Capture the cell that displays the provided text and extract its (x, y) central coordinate. 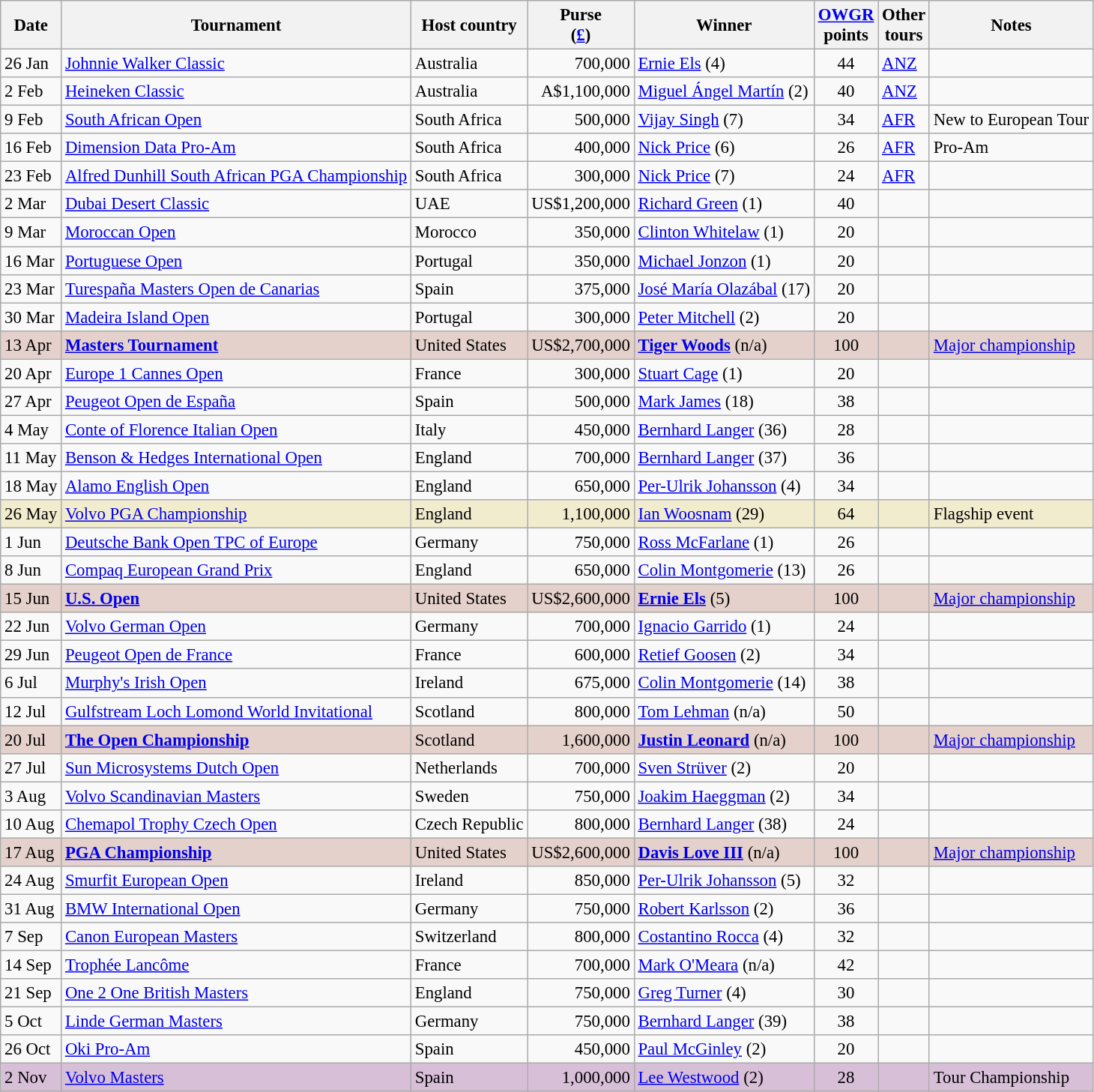
Costantino Rocca (4) (724, 937)
42 (845, 965)
Peter Mitchell (2) (724, 317)
12 Jul (31, 711)
Nick Price (6) (724, 148)
Deutsche Bank Open TPC of Europe (237, 543)
Netherlands (469, 767)
Flagship event (1011, 514)
Tom Lehman (n/a) (724, 711)
64 (845, 514)
23 Mar (31, 289)
Bernhard Langer (39) (724, 1022)
Stuart Cage (1) (724, 373)
11 May (31, 458)
Lee Westwood (2) (724, 1078)
Tournament (237, 25)
Purse(£) (581, 25)
Tiger Woods (n/a) (724, 345)
22 Jun (31, 627)
29 Jun (31, 655)
Masters Tournament (237, 345)
1,000,000 (581, 1078)
Paul McGinley (2) (724, 1049)
Justin Leonard (n/a) (724, 740)
PGA Championship (237, 852)
Colin Montgomerie (14) (724, 684)
Conte of Florence Italian Open (237, 429)
Europe 1 Cannes Open (237, 373)
30 Mar (31, 317)
Notes (1011, 25)
Bernhard Langer (38) (724, 824)
5 Oct (31, 1022)
2 Mar (31, 205)
Heineken Classic (237, 91)
Czech Republic (469, 824)
Alfred Dunhill South African PGA Championship (237, 176)
Benson & Hedges International Open (237, 458)
Dubai Desert Classic (237, 205)
Sven Strüver (2) (724, 767)
Per-Ulrik Johansson (4) (724, 486)
17 Aug (31, 852)
16 Mar (31, 261)
675,000 (581, 684)
Miguel Ángel Martín (2) (724, 91)
Sun Microsystems Dutch Open (237, 767)
Dimension Data Pro-Am (237, 148)
Peugeot Open de España (237, 402)
Joakim Haeggman (2) (724, 796)
2 Feb (31, 91)
Richard Green (1) (724, 205)
Greg Turner (4) (724, 993)
US$2,700,000 (581, 345)
Winner (724, 25)
Moroccan Open (237, 232)
7 Sep (31, 937)
375,000 (581, 289)
Ross McFarlane (1) (724, 543)
50 (845, 711)
Johnnie Walker Classic (237, 64)
850,000 (581, 881)
Date (31, 25)
The Open Championship (237, 740)
Morocco (469, 232)
13 Apr (31, 345)
1 Jun (31, 543)
18 May (31, 486)
Madeira Island Open (237, 317)
27 Jul (31, 767)
Compaq European Grand Prix (237, 570)
20 Jul (31, 740)
Portuguese Open (237, 261)
2 Nov (31, 1078)
Turespaña Masters Open de Canarias (237, 289)
Robert Karlsson (2) (724, 908)
15 Jun (31, 599)
600,000 (581, 655)
New to European Tour (1011, 120)
Othertours (904, 25)
Canon European Masters (237, 937)
Bernhard Langer (37) (724, 458)
Pro-Am (1011, 148)
9 Feb (31, 120)
Vijay Singh (7) (724, 120)
Tour Championship (1011, 1078)
Davis Love III (n/a) (724, 852)
US$1,200,000 (581, 205)
Mark O'Meara (n/a) (724, 965)
Clinton Whitelaw (1) (724, 232)
Trophée Lancôme (237, 965)
Ignacio Garrido (1) (724, 627)
8 Jun (31, 570)
Host country (469, 25)
Alamo English Open (237, 486)
Linde German Masters (237, 1022)
6 Jul (31, 684)
27 Apr (31, 402)
Per-Ulrik Johansson (5) (724, 881)
1,600,000 (581, 740)
Mark James (18) (724, 402)
30 (845, 993)
Ian Woosnam (29) (724, 514)
Volvo German Open (237, 627)
A$1,100,000 (581, 91)
BMW International Open (237, 908)
José María Olazábal (17) (724, 289)
Oki Pro-Am (237, 1049)
9 Mar (31, 232)
Bernhard Langer (36) (724, 429)
31 Aug (31, 908)
Murphy's Irish Open (237, 684)
OWGRpoints (845, 25)
Volvo Masters (237, 1078)
Ernie Els (4) (724, 64)
Retief Goosen (2) (724, 655)
Gulfstream Loch Lomond World Invitational (237, 711)
20 Apr (31, 373)
44 (845, 64)
Peugeot Open de France (237, 655)
Nick Price (7) (724, 176)
26 May (31, 514)
Michael Jonzon (1) (724, 261)
Ernie Els (5) (724, 599)
16 Feb (31, 148)
Italy (469, 429)
Switzerland (469, 937)
Volvo Scandinavian Masters (237, 796)
26 Oct (31, 1049)
3 Aug (31, 796)
U.S. Open (237, 599)
21 Sep (31, 993)
Smurfit European Open (237, 881)
South African Open (237, 120)
Volvo PGA Championship (237, 514)
1,100,000 (581, 514)
Sweden (469, 796)
10 Aug (31, 824)
24 Aug (31, 881)
One 2 One British Masters (237, 993)
4 May (31, 429)
14 Sep (31, 965)
26 Jan (31, 64)
400,000 (581, 148)
UAE (469, 205)
Colin Montgomerie (13) (724, 570)
Chemapol Trophy Czech Open (237, 824)
23 Feb (31, 176)
